Extract the [x, y] coordinate from the center of the cell holding the provided text.  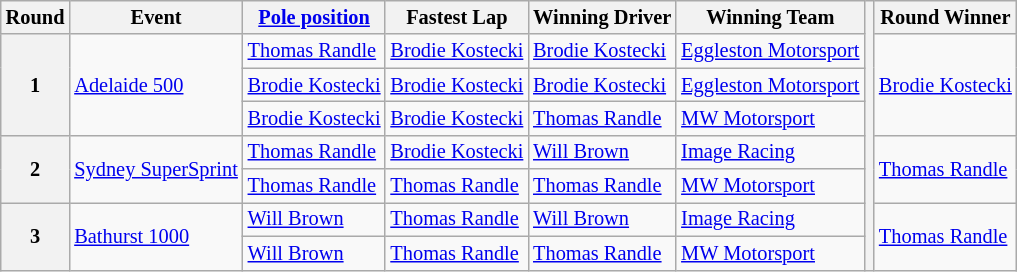
Pole position [314, 17]
Round [36, 17]
Winning Team [770, 17]
3 [36, 236]
Event [156, 17]
Adelaide 500 [156, 84]
Bathurst 1000 [156, 236]
2 [36, 168]
Sydney SuperSprint [156, 168]
Winning Driver [602, 17]
1 [36, 84]
Fastest Lap [456, 17]
Round Winner [946, 17]
